Pinpoint the cell where the given text exists, returning its (x, y) midpoint coordinate. 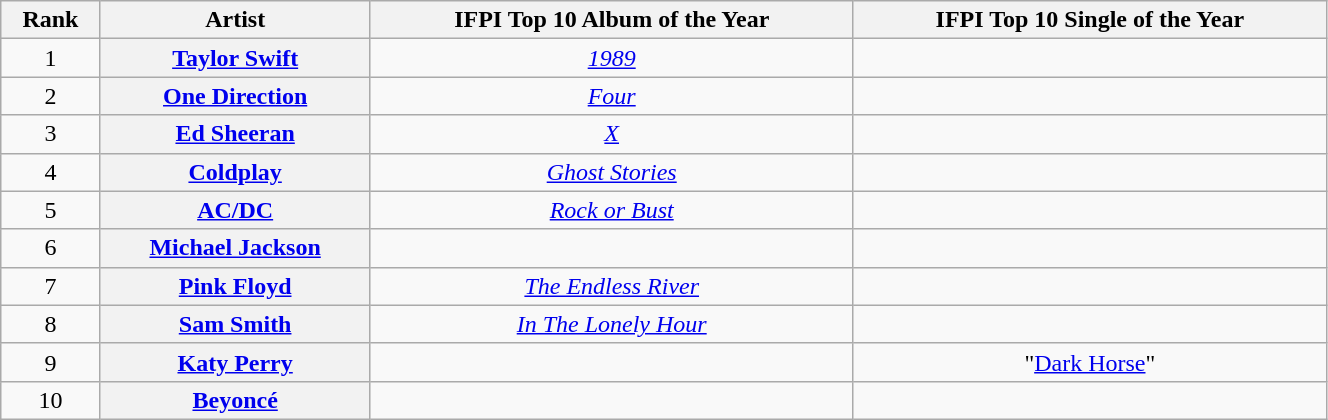
7 (50, 286)
5 (50, 210)
4 (50, 172)
Beyoncé (235, 400)
Artist (235, 20)
AC/DC (235, 210)
1989 (612, 58)
Coldplay (235, 172)
10 (50, 400)
8 (50, 324)
Rank (50, 20)
1 (50, 58)
Michael Jackson (235, 248)
9 (50, 362)
Ghost Stories (612, 172)
Taylor Swift (235, 58)
Ed Sheeran (235, 134)
Rock or Bust (612, 210)
Pink Floyd (235, 286)
6 (50, 248)
Four (612, 96)
"Dark Horse" (1090, 362)
Sam Smith (235, 324)
In The Lonely Hour (612, 324)
One Direction (235, 96)
3 (50, 134)
Katy Perry (235, 362)
IFPI Top 10 Single of the Year (1090, 20)
IFPI Top 10 Album of the Year (612, 20)
The Endless River (612, 286)
X (612, 134)
2 (50, 96)
